Scan for the cell matching the given text and deliver its (X, Y) coordinate at center. 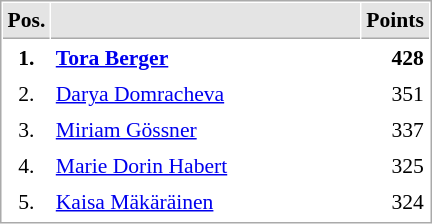
325 (396, 165)
337 (396, 129)
4. (26, 165)
Tora Berger (206, 57)
3. (26, 129)
2. (26, 93)
Miriam Gössner (206, 129)
Points (396, 21)
Kaisa Mäkäräinen (206, 201)
428 (396, 57)
Marie Dorin Habert (206, 165)
351 (396, 93)
Darya Domracheva (206, 93)
5. (26, 201)
324 (396, 201)
Pos. (26, 21)
1. (26, 57)
